Provide the (x, y) coordinate of the cell's center where the given text is located.  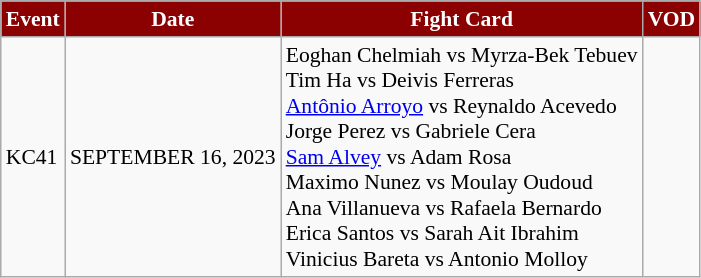
SEPTEMBER 16, 2023 (173, 157)
VOD (672, 19)
KC41 (33, 157)
Event (33, 19)
Date (173, 19)
Fight Card (462, 19)
